Find where the given text appears and provide that cell's center as (X, Y) coordinate. 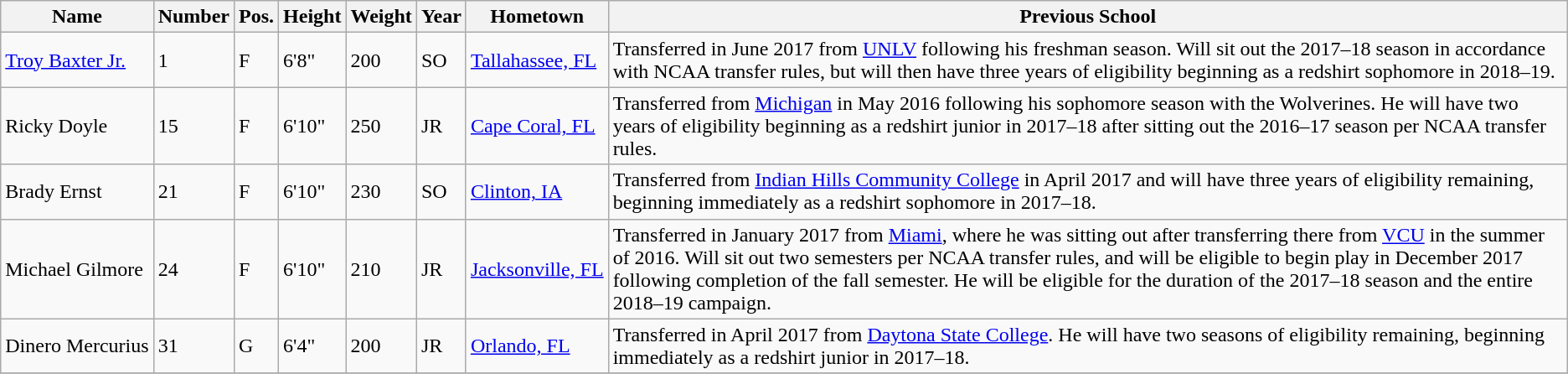
230 (381, 191)
Year (441, 17)
6'4" (312, 345)
250 (381, 126)
Ricky Doyle (77, 126)
Michael Gilmore (77, 268)
Weight (381, 17)
Pos. (256, 17)
Brady Ernst (77, 191)
15 (193, 126)
Name (77, 17)
Tallahassee, FL (537, 60)
1 (193, 60)
Cape Coral, FL (537, 126)
Orlando, FL (537, 345)
Hometown (537, 17)
21 (193, 191)
Clinton, IA (537, 191)
Jacksonville, FL (537, 268)
6'8" (312, 60)
Troy Baxter Jr. (77, 60)
G (256, 345)
24 (193, 268)
Dinero Mercurius (77, 345)
Number (193, 17)
Previous School (1087, 17)
Height (312, 17)
210 (381, 268)
31 (193, 345)
